Pinpoint the cell where the given text exists, returning its [X, Y] midpoint coordinate. 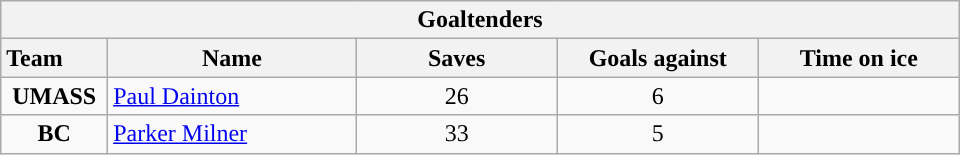
5 [658, 134]
Saves [456, 58]
Goaltenders [480, 20]
Team [54, 58]
BC [54, 134]
Time on ice [858, 58]
26 [456, 96]
Name [232, 58]
33 [456, 134]
6 [658, 96]
Parker Milner [232, 134]
UMASS [54, 96]
Goals against [658, 58]
Paul Dainton [232, 96]
